Detect which cell encompasses the target text, then output its (X, Y) center coordinate. 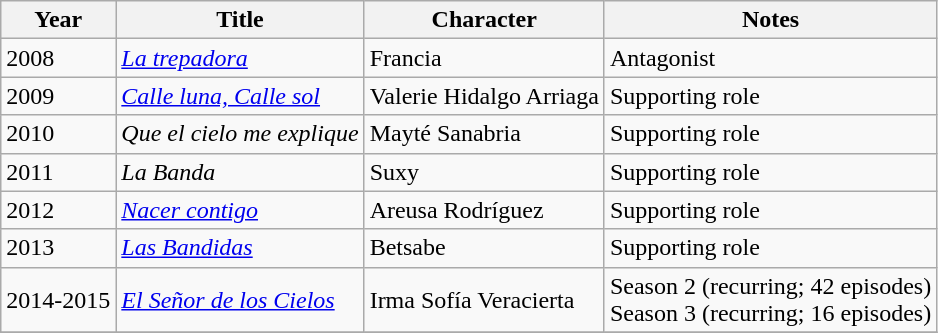
2014-2015 (58, 300)
Nacer contigo (240, 210)
Calle luna, Calle sol (240, 96)
Mayté Sanabria (484, 134)
2013 (58, 248)
Title (240, 20)
Que el cielo me explique (240, 134)
Suxy (484, 172)
Year (58, 20)
2011 (58, 172)
Valerie Hidalgo Arriaga (484, 96)
Irma Sofía Veracierta (484, 300)
La Banda (240, 172)
Francia (484, 58)
Antagonist (770, 58)
Season 2 (recurring; 42 episodes) Season 3 (recurring; 16 episodes) (770, 300)
2008 (58, 58)
Las Bandidas (240, 248)
2010 (58, 134)
Character (484, 20)
Betsabe (484, 248)
Areusa Rodríguez (484, 210)
2012 (58, 210)
El Señor de los Cielos (240, 300)
La trepadora (240, 58)
Notes (770, 20)
2009 (58, 96)
